Return (X, Y) of the center of cell containing provided text 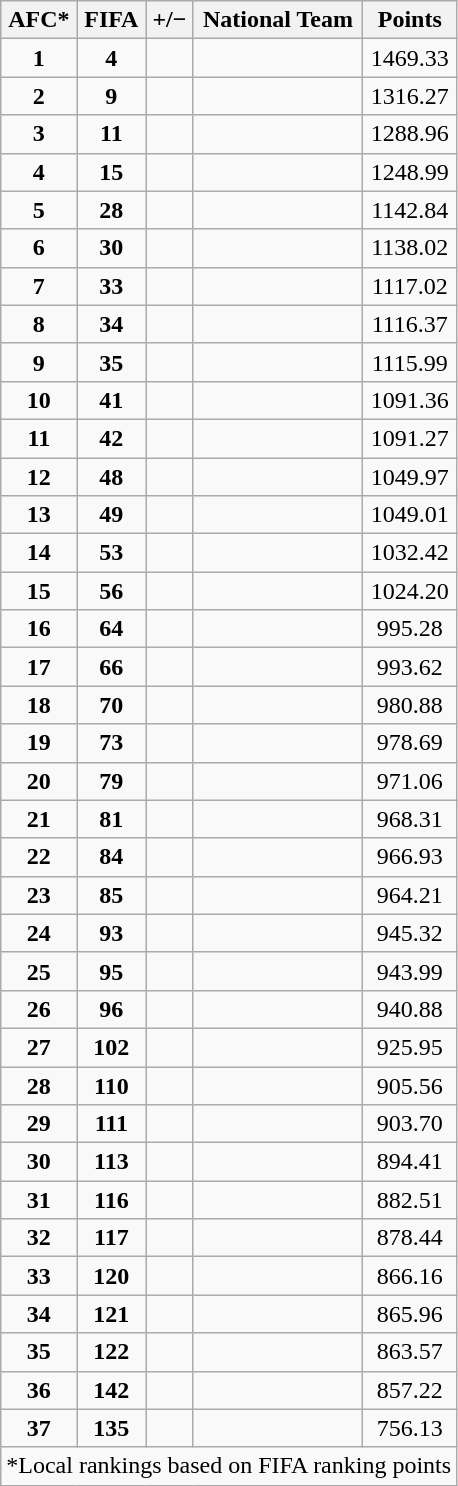
84 (112, 857)
FIFA (112, 20)
18 (39, 705)
1138.02 (410, 248)
8 (39, 324)
64 (112, 629)
2 (39, 96)
10 (39, 400)
1049.01 (410, 515)
96 (112, 1009)
925.95 (410, 1047)
943.99 (410, 971)
42 (112, 438)
863.57 (410, 1352)
905.56 (410, 1085)
AFC* (39, 20)
85 (112, 895)
1116.37 (410, 324)
1091.36 (410, 400)
13 (39, 515)
93 (112, 933)
21 (39, 819)
22 (39, 857)
1115.99 (410, 362)
53 (112, 553)
73 (112, 743)
17 (39, 667)
56 (112, 591)
*Local rankings based on FIFA ranking points (229, 1466)
6 (39, 248)
1091.27 (410, 438)
866.16 (410, 1276)
36 (39, 1390)
1142.84 (410, 210)
41 (112, 400)
1 (39, 58)
25 (39, 971)
National Team (278, 20)
81 (112, 819)
49 (112, 515)
1024.20 (410, 591)
878.44 (410, 1238)
882.51 (410, 1200)
111 (112, 1124)
110 (112, 1085)
+/− (170, 20)
24 (39, 933)
1049.97 (410, 477)
95 (112, 971)
29 (39, 1124)
1032.42 (410, 553)
964.21 (410, 895)
12 (39, 477)
66 (112, 667)
102 (112, 1047)
14 (39, 553)
121 (112, 1314)
894.41 (410, 1162)
70 (112, 705)
116 (112, 1200)
1316.27 (410, 96)
993.62 (410, 667)
48 (112, 477)
27 (39, 1047)
1288.96 (410, 134)
857.22 (410, 1390)
117 (112, 1238)
5 (39, 210)
113 (112, 1162)
142 (112, 1390)
945.32 (410, 933)
31 (39, 1200)
940.88 (410, 1009)
966.93 (410, 857)
16 (39, 629)
756.13 (410, 1428)
32 (39, 1238)
903.70 (410, 1124)
79 (112, 781)
20 (39, 781)
968.31 (410, 819)
120 (112, 1276)
1248.99 (410, 172)
3 (39, 134)
865.96 (410, 1314)
23 (39, 895)
980.88 (410, 705)
7 (39, 286)
122 (112, 1352)
978.69 (410, 743)
37 (39, 1428)
135 (112, 1428)
19 (39, 743)
971.06 (410, 781)
26 (39, 1009)
Points (410, 20)
995.28 (410, 629)
1469.33 (410, 58)
1117.02 (410, 286)
